From the cell containing the given text, extract its center point as [X, Y] coordinate. 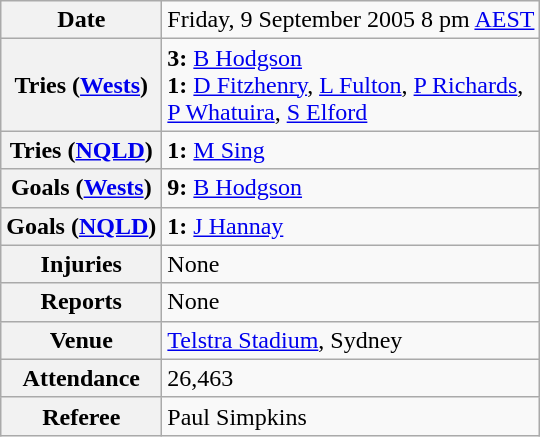
Tries (NQLD) [82, 150]
Goals (Wests) [82, 188]
1: M Sing [351, 150]
Attendance [82, 378]
26,463 [351, 378]
Injuries [82, 264]
9: B Hodgson [351, 188]
3: B Hodgson1: D Fitzhenry, L Fulton, P Richards,P Whatuira, S Elford [351, 85]
Date [82, 20]
Friday, 9 September 2005 8 pm AEST [351, 20]
Venue [82, 340]
Paul Simpkins [351, 416]
Telstra Stadium, Sydney [351, 340]
1: J Hannay [351, 226]
Referee [82, 416]
Goals (NQLD) [82, 226]
Reports [82, 302]
Tries (Wests) [82, 85]
